Capture the cell that displays the provided text and extract its (x, y) central coordinate. 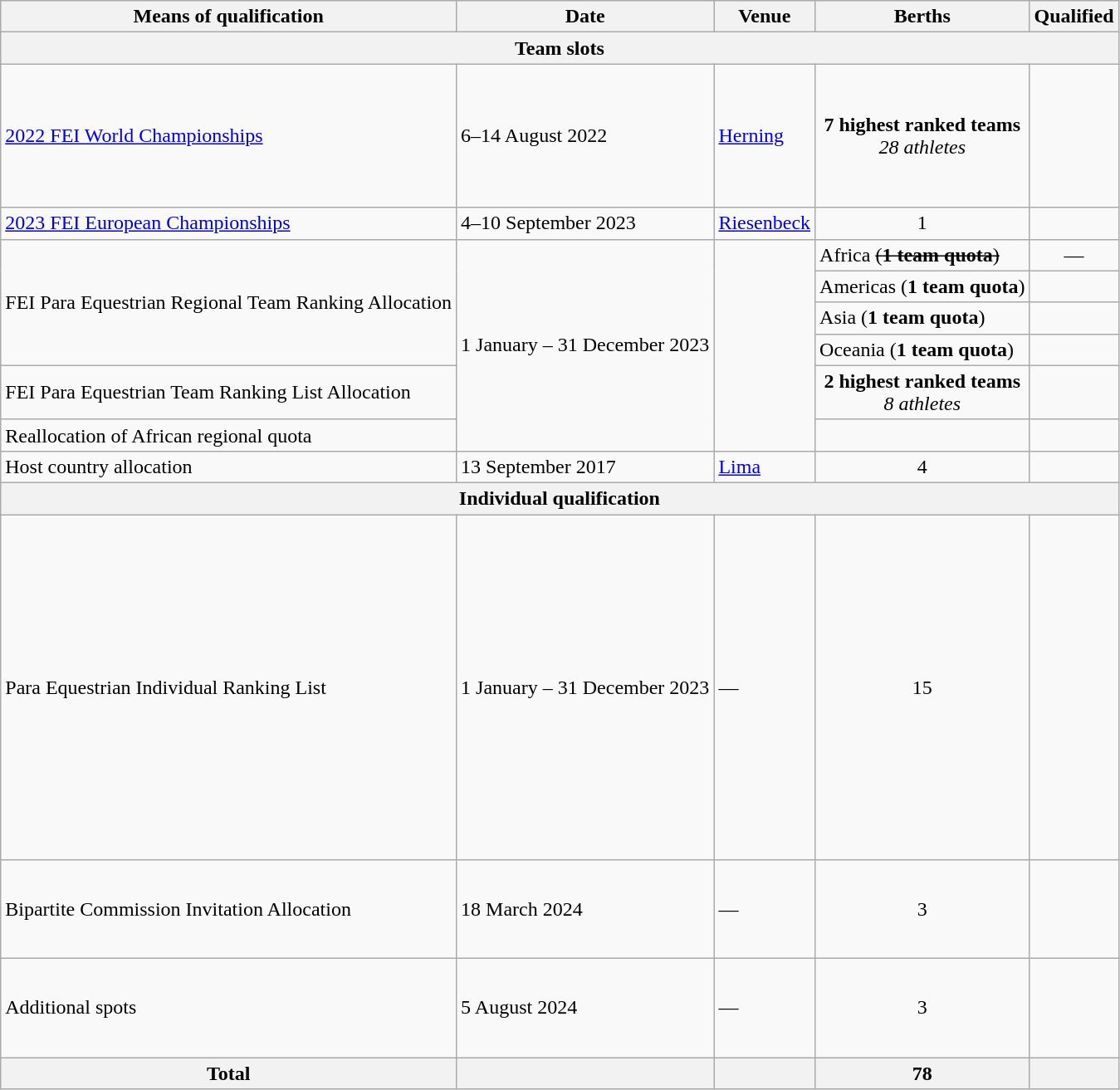
Total (229, 1073)
Lima (765, 467)
Asia (1 team quota) (922, 318)
Herning (765, 136)
Means of qualification (229, 17)
15 (922, 687)
Date (585, 17)
78 (922, 1073)
Riesenbeck (765, 223)
5 August 2024 (585, 1008)
Para Equestrian Individual Ranking List (229, 687)
Reallocation of African regional quota (229, 435)
Team slots (560, 48)
FEI Para Equestrian Team Ranking List Allocation (229, 392)
FEI Para Equestrian Regional Team Ranking Allocation (229, 302)
Americas (1 team quota) (922, 286)
2 highest ranked teams8 athletes (922, 392)
Bipartite Commission Invitation Allocation (229, 910)
7 highest ranked teams28 athletes (922, 136)
Qualified (1074, 17)
2022 FEI World Championships (229, 136)
Additional spots (229, 1008)
1 (922, 223)
18 March 2024 (585, 910)
6–14 August 2022 (585, 136)
Africa (1 team quota) (922, 255)
Oceania (1 team quota) (922, 349)
Berths (922, 17)
2023 FEI European Championships (229, 223)
Host country allocation (229, 467)
Individual qualification (560, 498)
4–10 September 2023 (585, 223)
Venue (765, 17)
4 (922, 467)
13 September 2017 (585, 467)
